Search for the cell housing the specified text and yield its [X, Y] center coordinate. 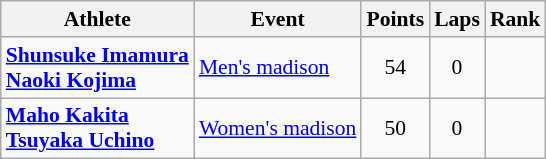
Maho KakitaTsuyaka Uchino [98, 128]
Shunsuke ImamuraNaoki Kojima [98, 68]
Athlete [98, 19]
Points [395, 19]
Event [278, 19]
Women's madison [278, 128]
Rank [516, 19]
54 [395, 68]
50 [395, 128]
Men's madison [278, 68]
Laps [457, 19]
